Find where the given text appears and provide that cell's center as [x, y] coordinate. 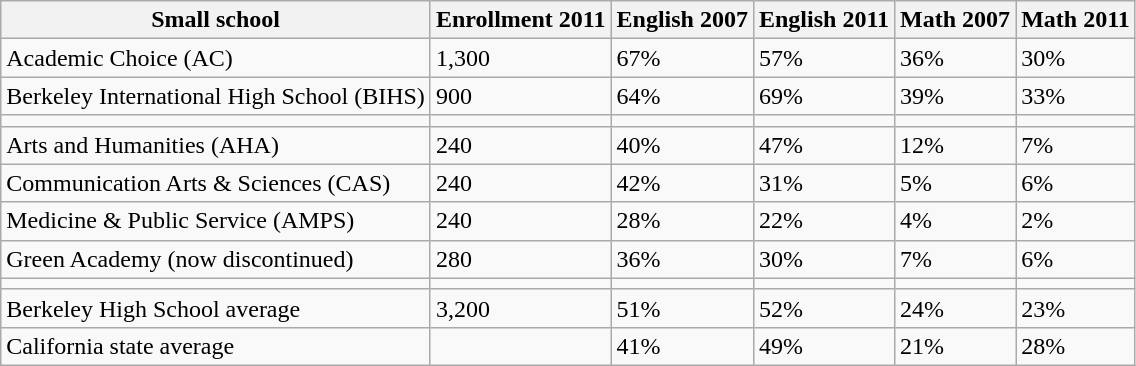
40% [682, 145]
49% [824, 346]
900 [520, 96]
English 2011 [824, 20]
Math 2011 [1076, 20]
1,300 [520, 58]
23% [1076, 308]
Small school [216, 20]
California state average [216, 346]
21% [956, 346]
51% [682, 308]
64% [682, 96]
39% [956, 96]
Arts and Humanities (AHA) [216, 145]
12% [956, 145]
24% [956, 308]
3,200 [520, 308]
31% [824, 183]
English 2007 [682, 20]
52% [824, 308]
Berkeley High School average [216, 308]
Green Academy (now discontinued) [216, 259]
41% [682, 346]
Academic Choice (AC) [216, 58]
69% [824, 96]
57% [824, 58]
2% [1076, 221]
33% [1076, 96]
5% [956, 183]
Communication Arts & Sciences (CAS) [216, 183]
42% [682, 183]
Enrollment 2011 [520, 20]
4% [956, 221]
280 [520, 259]
Medicine & Public Service (AMPS) [216, 221]
47% [824, 145]
Berkeley International High School (BIHS) [216, 96]
Math 2007 [956, 20]
67% [682, 58]
22% [824, 221]
